Extract the [x, y] coordinate from the center of the cell holding the provided text.  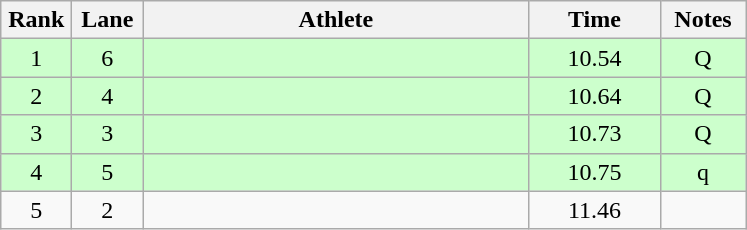
Time [594, 20]
q [703, 172]
10.64 [594, 96]
Rank [36, 20]
10.54 [594, 58]
Lane [108, 20]
6 [108, 58]
Notes [703, 20]
1 [36, 58]
11.46 [594, 210]
Athlete [336, 20]
10.73 [594, 134]
10.75 [594, 172]
